Provide the (x, y) coordinate of the cell's center where the given text is located.  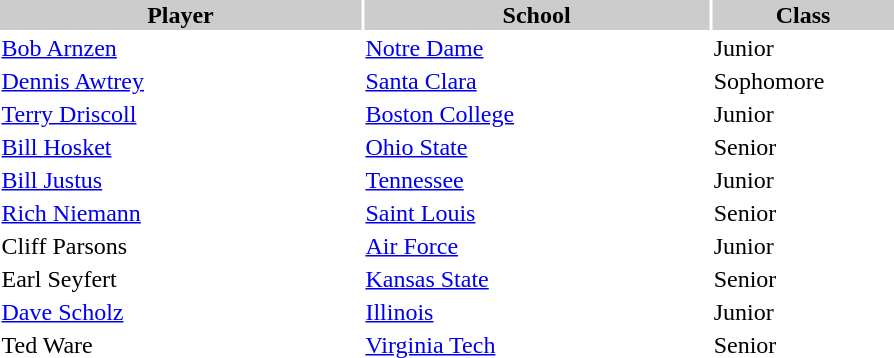
Kansas State (536, 279)
Player (180, 15)
Notre Dame (536, 48)
Bill Justus (180, 180)
Bob Arnzen (180, 48)
Dennis Awtrey (180, 81)
Tennessee (536, 180)
Dave Scholz (180, 312)
Santa Clara (536, 81)
Illinois (536, 312)
Ohio State (536, 147)
Cliff Parsons (180, 246)
Earl Seyfert (180, 279)
Air Force (536, 246)
Boston College (536, 114)
School (536, 15)
Class (803, 15)
Sophomore (803, 81)
Terry Driscoll (180, 114)
Bill Hosket (180, 147)
Saint Louis (536, 213)
Rich Niemann (180, 213)
